Search for the cell housing the specified text and yield its (X, Y) center coordinate. 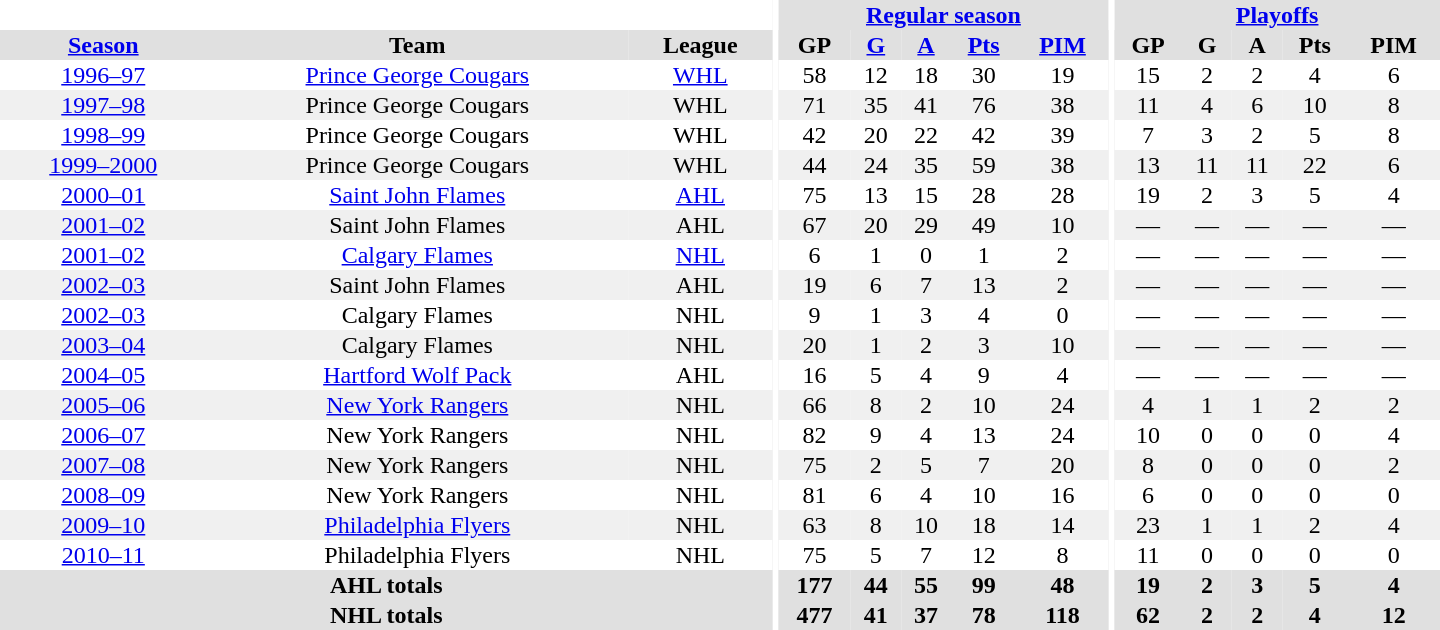
81 (814, 495)
NHL totals (386, 615)
99 (984, 585)
AHL totals (386, 585)
2003–04 (104, 345)
59 (984, 165)
30 (984, 75)
78 (984, 615)
76 (984, 105)
1997–98 (104, 105)
71 (814, 105)
62 (1148, 615)
1996–97 (104, 75)
2000–01 (104, 195)
Playoffs (1277, 15)
Hartford Wolf Pack (418, 375)
1998–99 (104, 135)
82 (814, 435)
55 (926, 585)
Season (104, 45)
Team (418, 45)
177 (814, 585)
Regular season (944, 15)
29 (926, 225)
2004–05 (104, 375)
1999–2000 (104, 165)
48 (1062, 585)
39 (1062, 135)
2009–10 (104, 525)
49 (984, 225)
23 (1148, 525)
2005–06 (104, 405)
2010–11 (104, 555)
58 (814, 75)
63 (814, 525)
2007–08 (104, 465)
118 (1062, 615)
477 (814, 615)
14 (1062, 525)
League (700, 45)
67 (814, 225)
37 (926, 615)
2008–09 (104, 495)
2006–07 (104, 435)
66 (814, 405)
